Scan for the cell matching the given text and deliver its (X, Y) coordinate at center. 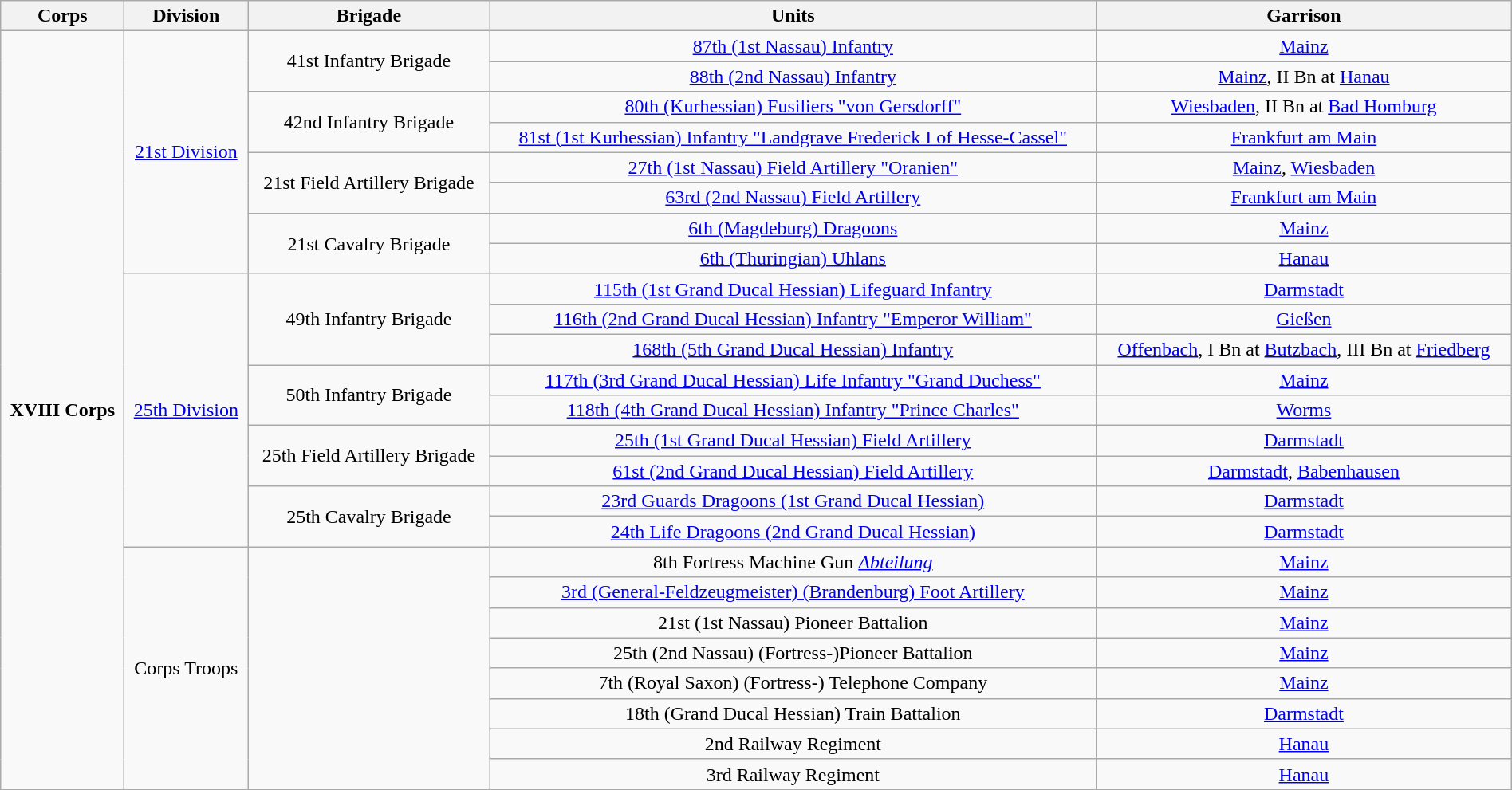
Offenbach, I Bn at Butzbach, III Bn at Friedberg (1305, 349)
87th (1st Nassau) Infantry (793, 46)
Darmstadt, Babenhausen (1305, 471)
Wiesbaden, II Bn at Bad Homburg (1305, 107)
Corps (62, 16)
25th (1st Grand Ducal Hessian) Field Artillery (793, 441)
27th (1st Nassau) Field Artillery "Oranien" (793, 167)
25th (2nd Nassau) (Fortress-)Pioneer Battalion (793, 653)
50th Infantry Brigade (368, 395)
117th (3rd Grand Ducal Hessian) Life Infantry "Grand Duchess" (793, 380)
61st (2nd Grand Ducal Hessian) Field Artillery (793, 471)
21st Division (187, 152)
2nd Railway Regiment (793, 744)
25th Field Artillery Brigade (368, 456)
21st Cavalry Brigade (368, 243)
6th (Magdeburg) Dragoons (793, 228)
21st (1st Nassau) Pioneer Battalion (793, 623)
80th (Kurhessian) Fusiliers "von Gersdorff" (793, 107)
7th (Royal Saxon) (Fortress-) Telephone Company (793, 683)
Brigade (368, 16)
42nd Infantry Brigade (368, 122)
168th (5th Grand Ducal Hessian) Infantry (793, 349)
Garrison (1305, 16)
21st Field Artillery Brigade (368, 183)
Mainz, Wiesbaden (1305, 167)
25th Cavalry Brigade (368, 517)
23rd Guards Dragoons (1st Grand Ducal Hessian) (793, 501)
18th (Grand Ducal Hessian) Train Battalion (793, 713)
63rd (2nd Nassau) Field Artillery (793, 198)
116th (2nd Grand Ducal Hessian) Infantry "Emperor William" (793, 319)
Division (187, 16)
Mainz, II Bn at Hanau (1305, 77)
XVIII Corps (62, 411)
24th Life Dragoons (2nd Grand Ducal Hessian) (793, 532)
8th Fortress Machine Gun Abteilung (793, 562)
115th (1st Grand Ducal Hessian) Lifeguard Infantry (793, 289)
49th Infantry Brigade (368, 319)
81st (1st Kurhessian) Infantry "Landgrave Frederick I of Hesse-Cassel" (793, 137)
41st Infantry Brigade (368, 61)
25th Division (187, 410)
Units (793, 16)
3rd (General-Feldzeugmeister) (Brandenburg) Foot Artillery (793, 592)
Worms (1305, 411)
Gießen (1305, 319)
88th (2nd Nassau) Infantry (793, 77)
Corps Troops (187, 668)
118th (4th Grand Ducal Hessian) Infantry "Prince Charles" (793, 411)
3rd Railway Regiment (793, 774)
6th (Thuringian) Uhlans (793, 258)
